For the text-containing cell, return its midpoint in (X, Y) coordinate format. 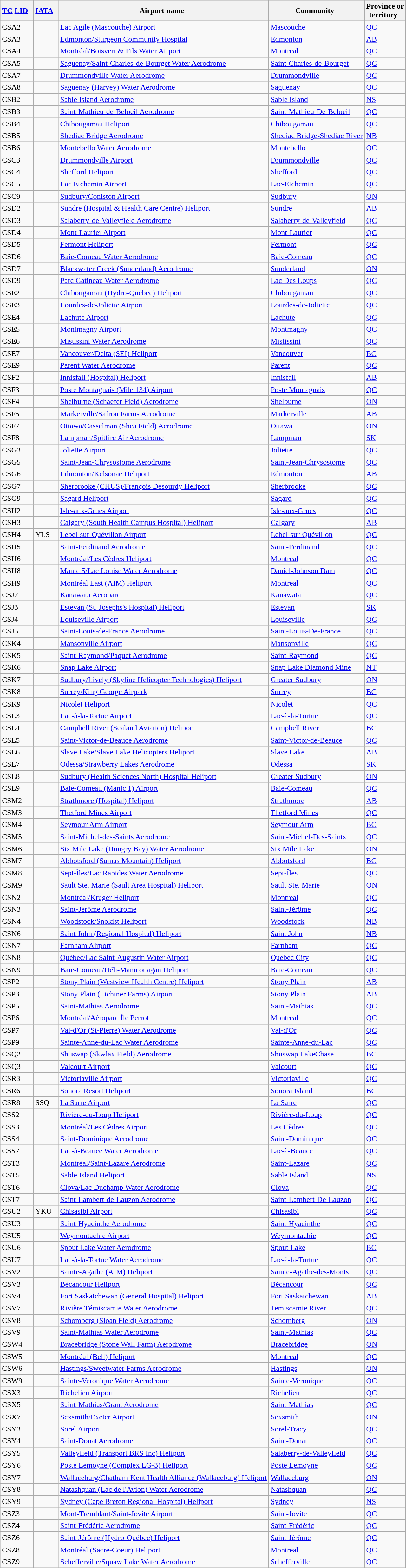
Lampman/Spitfire Air Aerodrome (164, 438)
CSU3 (17, 1223)
Sault Ste. Marie (Sault Area Hospital) Heliport (164, 885)
Sorel Airport (164, 1429)
CSK8 (17, 692)
CSL9 (17, 788)
CSA8 (17, 87)
CSH8 (17, 571)
Montebello (317, 148)
CSR8 (17, 1102)
CSD2 (17, 208)
CSM8 (17, 873)
CSJ2 (17, 595)
Mont-Tremblant/Saint-Jovite Airport (164, 1514)
Montréal/Les Cèdres Airport (164, 1127)
Lampman (317, 438)
Lac-à-la-Tortue Water Aerodrome (164, 1260)
CST5 (17, 1175)
TC LID (17, 11)
Saint-Lazare (317, 1163)
CSD3 (17, 220)
CSZ6 (17, 1538)
CSM6 (17, 849)
Weymontachie Airport (164, 1236)
Woodstock (317, 921)
Saguenay (317, 87)
Spout Lake (317, 1248)
CSL3 (17, 716)
Mansonville Airport (164, 643)
Sonora Island (317, 1090)
Lourdes-de-Joliette (317, 305)
Victoriaville Airport (164, 1078)
CSG6 (17, 474)
Odessa/Strawberry Lakes Aerodrome (164, 764)
Shelburne (317, 402)
Spout Lake Water Aerodrome (164, 1248)
Ottawa/Casselman (Shea Field) Aerodrome (164, 426)
SSQ (46, 1102)
Weymontachie (317, 1236)
CSD7 (17, 269)
Lachute Airport (164, 317)
CSH6 (17, 559)
Slave Lake/Slave Lake Helicopters Heliport (164, 752)
CSD5 (17, 245)
Quebec City (317, 958)
La Sarre (317, 1102)
Bracebridge (Stone Wall Farm) Aerodrome (164, 1344)
Lourdes-de-Joliette Airport (164, 305)
Slave Lake (317, 752)
Chibougamau Heliport (164, 124)
Saint-Jérôme (Hydro-Québec) Heliport (164, 1538)
Saint-Jovite (317, 1514)
CSA3 (17, 39)
Baie-Comeau/Héli-Manicouagan Heliport (164, 970)
CSH9 (17, 583)
Blackwater Creek (Sunderland) Aerodrome (164, 269)
Estevan (St. Josephs's Hospital) Heliport (164, 607)
Saguenay (Harvey) Water Aerodrome (164, 87)
CSR6 (17, 1090)
Saint-Donat (317, 1441)
Seymour Arm (317, 825)
Sherbrooke (CHUS)/François Desourdy Heliport (164, 486)
Lac-à-la-Tortue Airport (164, 716)
CSW9 (17, 1381)
Sudbury/Coniston Airport (164, 196)
CSH3 (17, 522)
Wallaceburg/Chatham-Kent Health Alliance (Wallaceburg) Heliport (164, 1477)
Montréal/Boisvert & Fils Water Airport (164, 51)
Saint-Ferdinand Aerodrome (164, 546)
Joliette (317, 450)
Sept-Îles/Lac Rapides Water Aerodrome (164, 873)
CSP7 (17, 1030)
Snap Lake Airport (164, 667)
Sexsmith/Exeter Airport (164, 1417)
Saint-Mathieu-de-Beloeil Aerodrome (164, 111)
Nicolet (317, 704)
CSS4 (17, 1139)
CSF2 (17, 378)
Chisasibi (317, 1211)
Sudbury (Health Sciences North) Hospital Heliport (164, 776)
Sainte-Anne-du-Lac (317, 1042)
CSP9 (17, 1042)
Clova (317, 1187)
Surrey/King George Airpark (164, 692)
CSK7 (17, 680)
Sherbrooke (317, 486)
Bécancour Heliport (164, 1284)
CSE7 (17, 353)
Edmonton/Sturgeon Community Hospital (164, 39)
CSK5 (17, 655)
CSE5 (17, 329)
CSF8 (17, 438)
Poste Montagnais (Mile 134) Airport (164, 390)
Saint-Frédéric (317, 1526)
Fort Saskatchewan (General Hospital) Heliport (164, 1296)
Province orterritory (385, 11)
CSU6 (17, 1248)
Hastings (317, 1369)
Saint-Lambert-De-Lauzon (317, 1199)
CSY8 (17, 1489)
NT (385, 667)
CSP5 (17, 1006)
Saint-Frédéric Aerodrome (164, 1526)
CSC4 (17, 172)
Strathmore (Hospital) Heliport (164, 801)
Sainte-Agathe (AIM) Heliport (164, 1272)
Richelieu Airport (164, 1393)
Mistissini Water Aerodrome (164, 341)
CSC9 (17, 196)
Val-d'Or (St-Pierre) Water Aerodrome (164, 1030)
Saint-Charles-de-Bourget (317, 63)
Shelburne (Schaefer Field) Aerodrome (164, 402)
Sundre (317, 208)
CSW6 (17, 1369)
CSU5 (17, 1236)
CSE4 (17, 317)
Montmagny (317, 329)
CSG9 (17, 498)
CSG5 (17, 462)
Saint-Mathias Water Aerodrome (164, 1332)
Farnham Airport (164, 946)
CSN7 (17, 946)
Sagard Heliport (164, 498)
CSF7 (17, 426)
Sydney (Cape Breton Regional Hospital) Heliport (164, 1501)
CSB2 (17, 99)
Abbotsford (317, 861)
CSL4 (17, 728)
CSA5 (17, 63)
Rivière Témiscamie Water Aerodrome (164, 1308)
CSB3 (17, 111)
CSF3 (17, 390)
CSM2 (17, 801)
Richelieu (317, 1393)
Chisasibi Airport (164, 1211)
CST6 (17, 1187)
Parc Gatineau Water Aerodrome (164, 281)
Community (317, 11)
Markerville/Safron Farms Aerodrome (164, 414)
Markerville (317, 414)
Lebel-sur-Quévillon Airport (164, 534)
YKU (46, 1211)
CSD4 (17, 232)
Drummondville Water Aerodrome (164, 75)
Stony Plain (Westview Health Centre) Heliport (164, 982)
Louiseville Airport (164, 619)
CSK4 (17, 643)
Shefford (317, 172)
Odessa (317, 764)
Fermont Heliport (164, 245)
CSL6 (17, 752)
CSM7 (17, 861)
Joliette Airport (164, 450)
CSV2 (17, 1272)
La Sarre Airport (164, 1102)
Sable Island Heliport (164, 1175)
CSX5 (17, 1405)
Six Mile Lake (Hungry Bay) Water Aerodrome (164, 849)
Saint-Dominique Aerodrome (164, 1139)
CSN9 (17, 970)
CSY9 (17, 1501)
CSX3 (17, 1393)
Poste Montagnais (317, 390)
CSS7 (17, 1151)
Calgary (South Health Campus Hospital) Heliport (164, 522)
CSA2 (17, 27)
CSV8 (17, 1320)
Saguenay/Saint-Charles-de-Bourget Water Aerodrome (164, 63)
Mont-Laurier (317, 232)
Snap Lake Diamond Mine (317, 667)
Saint-Donat Aerodrome (164, 1441)
Edmonton/Kelsonae Heliport (164, 474)
Parent Water Aerodrome (164, 365)
Wallaceburg (317, 1477)
Thetford Mines (317, 813)
Montréal East (AIM) Heliport (164, 583)
Seymour Arm Airport (164, 825)
Victoriaville (317, 1078)
Innisfail (Hospital) Heliport (164, 378)
CSD9 (17, 281)
CSR3 (17, 1078)
Manic 5/Lac Louise Water Aerodrome (164, 571)
Mansonville (317, 643)
CST7 (17, 1199)
CSY7 (17, 1477)
Sudbury/Lively (Skyline Helicopter Technologies) Heliport (164, 680)
CSQ3 (17, 1066)
Poste Lemoyne (Complex LG-3) Heliport (164, 1465)
Shediac Bridge Aerodrome (164, 136)
Sept-Îles (317, 873)
Saint-Louis-De-France (317, 631)
Sorel-Tracy (317, 1429)
Lac-à-Beauce Water Aerodrome (164, 1151)
Saint John (317, 933)
CSU7 (17, 1260)
Saint-Louis-de-France Aerodrome (164, 631)
Valcourt Airport (164, 1066)
Val-d'Or (317, 1030)
Thetford Mines Airport (164, 813)
CSW5 (17, 1357)
Lac Agile (Mascouche) Airport (164, 27)
Natashquan (Lac de l'Avion) Water Aerodrome (164, 1489)
CSX7 (17, 1417)
Sable Island Aerodrome (164, 99)
Shediac Bridge-Shediac River (317, 136)
Lebel-sur-Quévillon (317, 534)
Vancouver/Delta (SEI) Heliport (164, 353)
Montréal/Aéroparc Île Perrot (164, 1018)
CSS3 (17, 1127)
Lachute (317, 317)
Sonora Resort Heliport (164, 1090)
CSA7 (17, 75)
CSZ3 (17, 1514)
CSH2 (17, 510)
Lac-à-Beauce (317, 1151)
Schomberg (Sloan Field) Aerodrome (164, 1320)
Montréal/Saint-Lazare Aerodrome (164, 1163)
Vancouver (317, 353)
CSJ5 (17, 631)
Saint-Jérôme Aerodrome (164, 909)
Sydney (317, 1501)
CSC5 (17, 184)
Valleyfield (Transport BRS Inc) Heliport (164, 1453)
CSV7 (17, 1308)
CSV3 (17, 1284)
CSL5 (17, 740)
CSH4 (17, 534)
Sault Ste. Marie (317, 885)
CSH5 (17, 546)
CSM5 (17, 837)
Sundre (Hospital & Health Care Centre) Heliport (164, 208)
CSL8 (17, 776)
CSQ2 (17, 1054)
CSV9 (17, 1332)
CSZ4 (17, 1526)
CSK9 (17, 704)
Kanawata Aeroparc (164, 595)
Sunderland (317, 269)
Louiseville (317, 619)
Sainte-Veronique Water Aerodrome (164, 1381)
CSD6 (17, 257)
Bracebridge (317, 1344)
CSN2 (17, 897)
CSF5 (17, 414)
Montmagny Airport (164, 329)
CSM3 (17, 813)
Schomberg (317, 1320)
Montréal (Bell) Heliport (164, 1357)
Chibougamau (Hydro-Québec) Heliport (164, 293)
CSN6 (17, 933)
CSE9 (17, 365)
Baie-Comeau Water Aerodrome (164, 257)
Saint-Raymond (317, 655)
YLS (46, 534)
CSN3 (17, 909)
CSP2 (17, 982)
Saint-Hyacinthe (317, 1223)
CSZ9 (17, 1562)
Daniel-Johnson Dam (317, 571)
Les Cèdres (317, 1127)
Shuswap (Skwlax Field) Aerodrome (164, 1054)
CSY5 (17, 1453)
Lac-Etchemin (317, 184)
Saint-Victor-de-Beauce Aerodrome (164, 740)
Sexsmith (317, 1417)
Montréal/Kruger Heliport (164, 897)
Saint-Raymond/Paquet Aerodrome (164, 655)
CSZ8 (17, 1550)
Saint-Michel-Des-Saints (317, 837)
Saint-Jean-Chrysostome Aerodrome (164, 462)
Montréal (Sacre-Coeur) Heliport (164, 1550)
Isle-aux-Grues (317, 510)
CST3 (17, 1163)
CSN8 (17, 958)
Farnham (317, 946)
Sainte-Veronique (317, 1381)
Mascouche (317, 27)
CSY3 (17, 1429)
Valcourt (317, 1066)
Shuswap LakeChase (317, 1054)
Lac Etchemin Airport (164, 184)
Schefferville/Squaw Lake Water Aerodrome (164, 1562)
Temiscamie River (317, 1308)
Mont-Laurier Airport (164, 232)
CSJ4 (17, 619)
Strathmore (317, 801)
IATA (46, 11)
CSE2 (17, 293)
CSV4 (17, 1296)
Hastings/Sweetwater Farms Aerodrome (164, 1369)
Kanawata (317, 595)
Airport name (164, 11)
Ottawa (317, 426)
Campbell River (317, 728)
Québec/Lac Saint-Augustin Water Airport (164, 958)
Shefford Heliport (164, 172)
Sainte-Anne-du-Lac Water Aerodrome (164, 1042)
CSM4 (17, 825)
CSP6 (17, 1018)
Mistissini (317, 341)
Saint-Mathieu-De-Beloeil (317, 111)
Clova/Lac Duchamp Water Aerodrome (164, 1187)
CSF4 (17, 402)
CSB5 (17, 136)
Saint-Dominique (317, 1139)
Isle-aux-Grues Airport (164, 510)
Montréal/Les Cèdres Heliport (164, 559)
Natashquan (317, 1489)
Rivière-du-Loup (317, 1115)
CSW4 (17, 1344)
Fort Saskatchewan (317, 1296)
CSS2 (17, 1115)
CSN4 (17, 921)
Poste Lemoyne (317, 1465)
CSP3 (17, 994)
Innisfail (317, 378)
CSA4 (17, 51)
Surrey (317, 692)
Saint-Lambert-de-Lauzon Aerodrome (164, 1199)
Sagard (317, 498)
CSJ3 (17, 607)
CSE6 (17, 341)
CSG3 (17, 450)
CSK6 (17, 667)
Salaberry-de-Valleyfield Aerodrome (164, 220)
Parent (317, 365)
Sudbury (317, 196)
Calgary (317, 522)
Saint-Ferdinand (317, 546)
Nicolet Heliport (164, 704)
CSY6 (17, 1465)
Saint-Hyacinthe Aerodrome (164, 1223)
Rivière-du-Loup Heliport (164, 1115)
Abbotsford (Sumas Mountain) Heliport (164, 861)
Saint-Michel-des-Saints Aerodrome (164, 837)
Schefferville (317, 1562)
Bécancour (317, 1284)
Saint-Mathias Aerodrome (164, 1006)
CSM9 (17, 885)
Saint-Mathias/Grant Aerodrome (164, 1405)
CSE3 (17, 305)
Saint-Jean-Chrysostome (317, 462)
Saint-Victor-de-Beauce (317, 740)
CSL7 (17, 764)
Saint John (Regional Hospital) Heliport (164, 933)
Drummondville Airport (164, 160)
Baie-Comeau (Manic 1) Airport (164, 788)
Campbell River (Sealand Aviation) Heliport (164, 728)
CSY4 (17, 1441)
CSU2 (17, 1211)
CSB6 (17, 148)
CSG7 (17, 486)
Stony Plain (Lichtner Farms) Airport (164, 994)
Six Mile Lake (317, 849)
Montebello Water Aerodrome (164, 148)
Estevan (317, 607)
CSC3 (17, 160)
Woodstock/Snokist Heliport (164, 921)
CSB4 (17, 124)
Sainte-Agathe-des-Monts (317, 1272)
Lac Des Loups (317, 281)
Fermont (317, 245)
